Identify which cell holds the provided text, then report its [x, y] central coordinate. 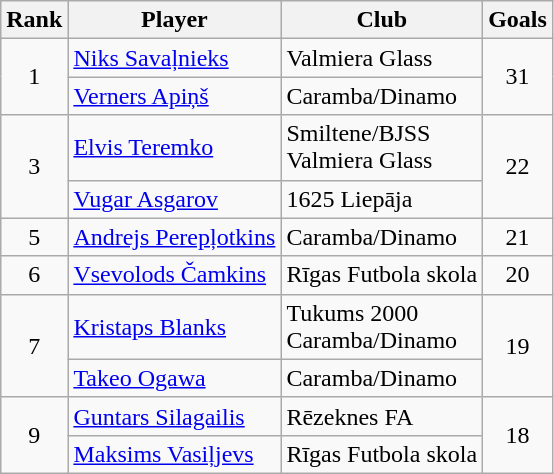
9 [34, 435]
1625 Liepāja [382, 199]
Guntars Silagailis [174, 416]
20 [518, 275]
31 [518, 77]
7 [34, 346]
Player [174, 20]
18 [518, 435]
Valmiera Glass [382, 58]
5 [34, 237]
3 [34, 166]
Niks Savaļnieks [174, 58]
Tukums 2000Caramba/Dinamo [382, 326]
Vsevolods Čamkins [174, 275]
1 [34, 77]
Goals [518, 20]
19 [518, 346]
Smiltene/BJSSValmiera Glass [382, 148]
Verners Apiņš [174, 96]
Takeo Ogawa [174, 378]
Rank [34, 20]
Elvis Teremko [174, 148]
22 [518, 166]
Andrejs Perepļotkins [174, 237]
6 [34, 275]
21 [518, 237]
Rēzeknes FA [382, 416]
Vugar Asgarov [174, 199]
Kristaps Blanks [174, 326]
Club [382, 20]
Maksims Vasiļjevs [174, 454]
